Pinpoint the cell where the given text exists, returning its (x, y) midpoint coordinate. 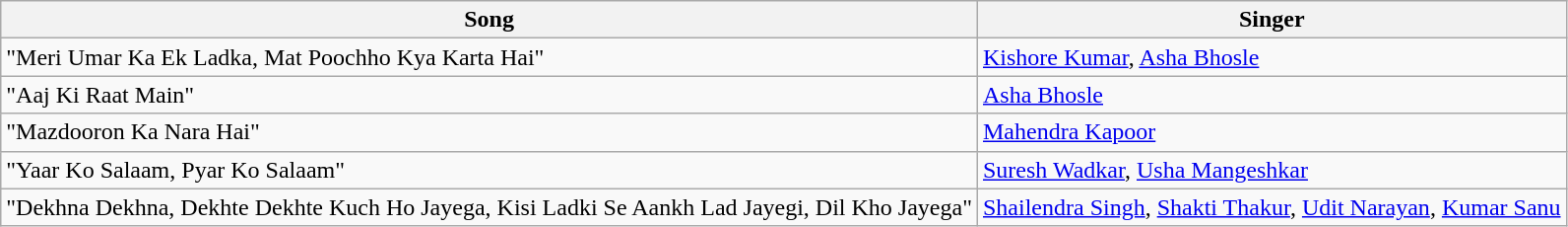
"Yaar Ko Salaam, Pyar Ko Salaam" (490, 170)
Song (490, 20)
"Dekhna Dekhna, Dekhte Dekhte Kuch Ho Jayega, Kisi Ladki Se Aankh Lad Jayegi, Dil Kho Jayega" (490, 207)
"Mazdooron Ka Nara Hai" (490, 132)
Suresh Wadkar, Usha Mangeshkar (1272, 170)
Kishore Kumar, Asha Bhosle (1272, 57)
Asha Bhosle (1272, 95)
"Meri Umar Ka Ek Ladka, Mat Poochho Kya Karta Hai" (490, 57)
Singer (1272, 20)
Shailendra Singh, Shakti Thakur, Udit Narayan, Kumar Sanu (1272, 207)
Mahendra Kapoor (1272, 132)
"Aaj Ki Raat Main" (490, 95)
